Extract the [X, Y] coordinate from the center of the cell holding the provided text.  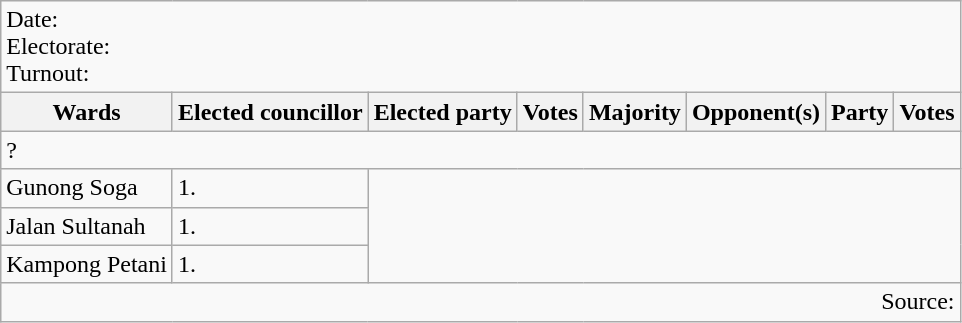
Party [860, 112]
Gunong Soga [87, 188]
Jalan Sultanah [87, 226]
Wards [87, 112]
Date: Electorate: Turnout: [480, 47]
Source: [480, 302]
Kampong Petani [87, 264]
Majority [634, 112]
Elected councillor [270, 112]
? [480, 150]
Opponent(s) [756, 112]
Elected party [442, 112]
